Provide the [X, Y] coordinate of the cell's center where the given text is located.  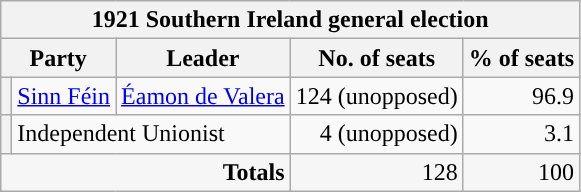
4 (unopposed) [376, 134]
96.9 [521, 96]
Independent Unionist [151, 134]
1921 Southern Ireland general election [290, 20]
Éamon de Valera [204, 96]
Sinn Féin [64, 96]
3.1 [521, 134]
Leader [204, 58]
100 [521, 172]
128 [376, 172]
No. of seats [376, 58]
124 (unopposed) [376, 96]
Party [58, 58]
Totals [146, 172]
% of seats [521, 58]
